For the text-containing cell, return its midpoint in (x, y) coordinate format. 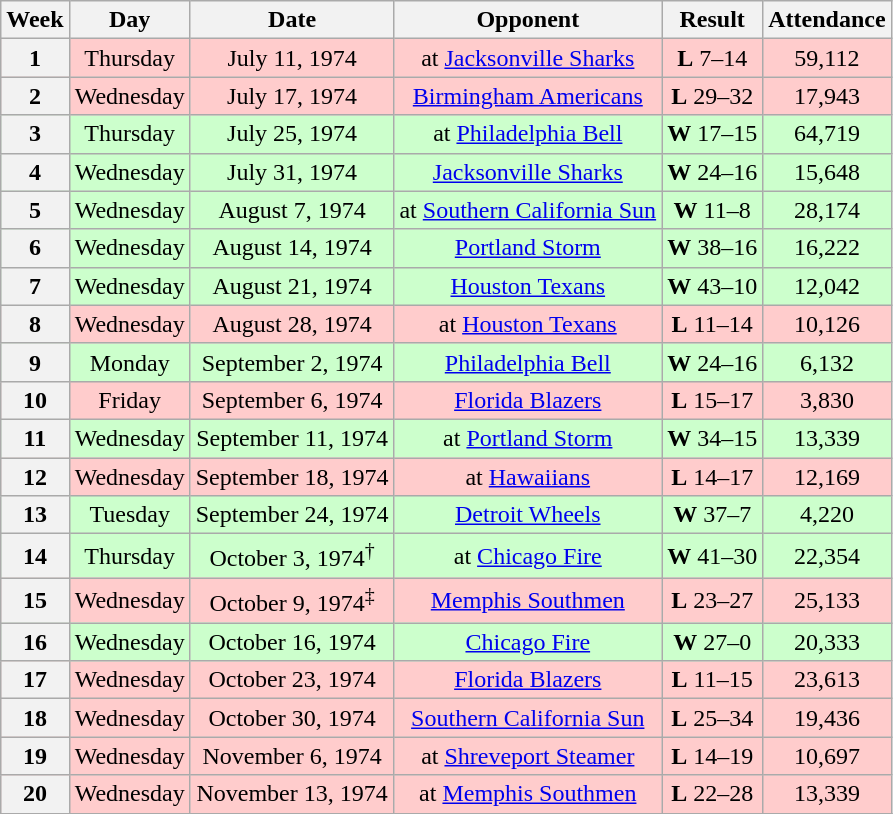
22,354 (827, 556)
20,333 (827, 642)
October 9, 1974‡ (292, 600)
Chicago Fire (528, 642)
Jacksonville Sharks (528, 172)
at Houston Texans (528, 324)
17 (35, 680)
August 21, 1974 (292, 286)
September 6, 1974 (292, 400)
October 30, 1974 (292, 718)
Monday (130, 362)
L 11–15 (712, 680)
Philadelphia Bell (528, 362)
6 (35, 248)
12 (35, 477)
L 14–19 (712, 756)
17,943 (827, 96)
10 (35, 400)
Day (130, 20)
5 (35, 210)
8 (35, 324)
August 28, 1974 (292, 324)
19 (35, 756)
at Jacksonville Sharks (528, 58)
12,042 (827, 286)
October 3, 1974† (292, 556)
28,174 (827, 210)
September 24, 1974 (292, 515)
19,436 (827, 718)
at Chicago Fire (528, 556)
October 16, 1974 (292, 642)
September 11, 1974 (292, 438)
Result (712, 20)
Opponent (528, 20)
L 29–32 (712, 96)
64,719 (827, 134)
L 7–14 (712, 58)
16,222 (827, 248)
6,132 (827, 362)
L 14–17 (712, 477)
July 17, 1974 (292, 96)
Attendance (827, 20)
L 25–34 (712, 718)
October 23, 1974 (292, 680)
Houston Texans (528, 286)
July 11, 1974 (292, 58)
Date (292, 20)
W 11–8 (712, 210)
Southern California Sun (528, 718)
4 (35, 172)
W 41–30 (712, 556)
August 14, 1974 (292, 248)
L 15–17 (712, 400)
W 37–7 (712, 515)
2 (35, 96)
September 18, 1974 (292, 477)
L 11–14 (712, 324)
at Shreveport Steamer (528, 756)
15 (35, 600)
18 (35, 718)
16 (35, 642)
23,613 (827, 680)
12,169 (827, 477)
Tuesday (130, 515)
7 (35, 286)
4,220 (827, 515)
W 43–10 (712, 286)
13 (35, 515)
20 (35, 794)
3,830 (827, 400)
August 7, 1974 (292, 210)
1 (35, 58)
L 23–27 (712, 600)
W 38–16 (712, 248)
W 34–15 (712, 438)
3 (35, 134)
Memphis Southmen (528, 600)
W 27–0 (712, 642)
at Memphis Southmen (528, 794)
Portland Storm (528, 248)
10,126 (827, 324)
Detroit Wheels (528, 515)
September 2, 1974 (292, 362)
25,133 (827, 600)
Week (35, 20)
at Portland Storm (528, 438)
15,648 (827, 172)
July 31, 1974 (292, 172)
July 25, 1974 (292, 134)
November 13, 1974 (292, 794)
11 (35, 438)
at Hawaiians (528, 477)
at Southern California Sun (528, 210)
at Philadelphia Bell (528, 134)
9 (35, 362)
L 22–28 (712, 794)
Friday (130, 400)
14 (35, 556)
W 17–15 (712, 134)
November 6, 1974 (292, 756)
10,697 (827, 756)
59,112 (827, 58)
Birmingham Americans (528, 96)
